Return (x, y) of the center of cell containing provided text 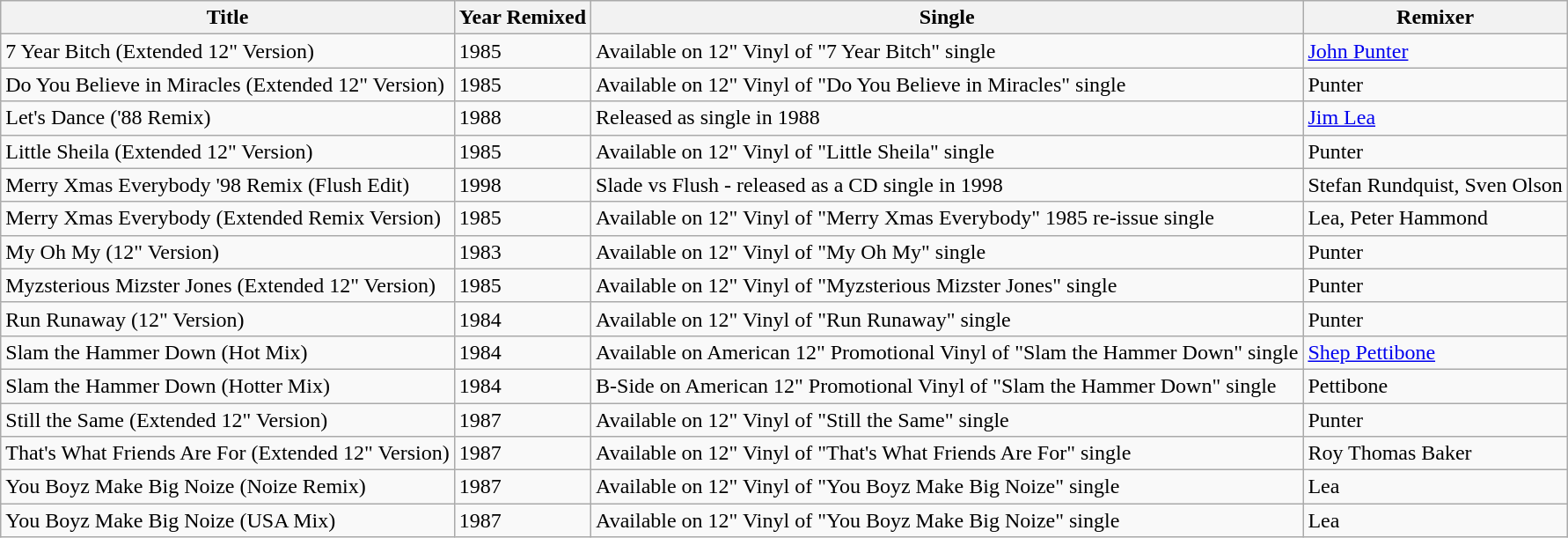
Available on 12" Vinyl of "Myzsterious Mizster Jones" single (947, 285)
Single (947, 18)
1998 (523, 185)
Merry Xmas Everybody (Extended Remix Version) (228, 218)
Slade vs Flush - released as a CD single in 1998 (947, 185)
B-Side on American 12" Promotional Vinyl of "Slam the Hammer Down" single (947, 386)
Available on 12" Vinyl of "That's What Friends Are For" single (947, 453)
John Punter (1435, 51)
Available on 12" Vinyl of "My Oh My" single (947, 252)
7 Year Bitch (Extended 12" Version) (228, 51)
Remixer (1435, 18)
My Oh My (12" Version) (228, 252)
Available on 12" Vinyl of "Do You Believe in Miracles" single (947, 85)
Available on 12" Vinyl of "Merry Xmas Everybody" 1985 re-issue single (947, 218)
Merry Xmas Everybody '98 Remix (Flush Edit) (228, 185)
That's What Friends Are For (Extended 12" Version) (228, 453)
Jim Lea (1435, 118)
Slam the Hammer Down (Hot Mix) (228, 352)
Roy Thomas Baker (1435, 453)
1983 (523, 252)
Shep Pettibone (1435, 352)
Stefan Rundquist, Sven Olson (1435, 185)
Available on American 12" Promotional Vinyl of "Slam the Hammer Down" single (947, 352)
Available on 12" Vinyl of "Little Sheila" single (947, 151)
Slam the Hammer Down (Hotter Mix) (228, 386)
You Boyz Make Big Noize (USA Mix) (228, 520)
Released as single in 1988 (947, 118)
Year Remixed (523, 18)
Run Runaway (12" Version) (228, 319)
Pettibone (1435, 386)
Do You Believe in Miracles (Extended 12" Version) (228, 85)
Let's Dance ('88 Remix) (228, 118)
Title (228, 18)
Little Sheila (Extended 12" Version) (228, 151)
You Boyz Make Big Noize (Noize Remix) (228, 487)
Lea, Peter Hammond (1435, 218)
Available on 12" Vinyl of "Still the Same" single (947, 420)
Available on 12" Vinyl of "Run Runaway" single (947, 319)
Still the Same (Extended 12" Version) (228, 420)
1988 (523, 118)
Myzsterious Mizster Jones (Extended 12" Version) (228, 285)
Available on 12" Vinyl of "7 Year Bitch" single (947, 51)
